Determine the [x, y] coordinate at the center of the cell enclosing the given text.  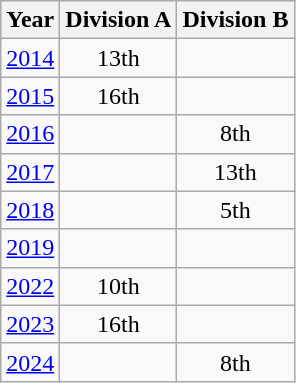
2014 [30, 58]
2017 [30, 172]
Year [30, 20]
2022 [30, 286]
Division A [118, 20]
2018 [30, 210]
2015 [30, 96]
Division B [236, 20]
2023 [30, 324]
2016 [30, 134]
5th [236, 210]
2019 [30, 248]
10th [118, 286]
2024 [30, 362]
